Determine the (x, y) coordinate at the center of the cell enclosing the given text.  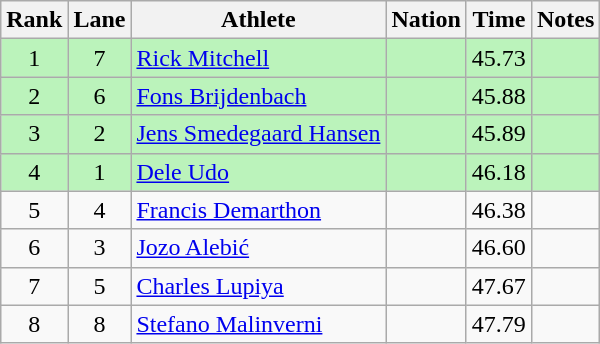
47.67 (498, 286)
Time (498, 20)
Athlete (258, 20)
Jens Smedegaard Hansen (258, 134)
Fons Brijdenbach (258, 96)
46.60 (498, 248)
Dele Udo (258, 172)
Notes (565, 20)
Jozo Alebić (258, 248)
45.88 (498, 96)
Nation (426, 20)
Rank (34, 20)
46.18 (498, 172)
47.79 (498, 324)
45.89 (498, 134)
Rick Mitchell (258, 58)
Stefano Malinverni (258, 324)
46.38 (498, 210)
Charles Lupiya (258, 286)
Francis Demarthon (258, 210)
Lane (100, 20)
45.73 (498, 58)
